Extract the (X, Y) coordinate from the center of the cell holding the provided text.  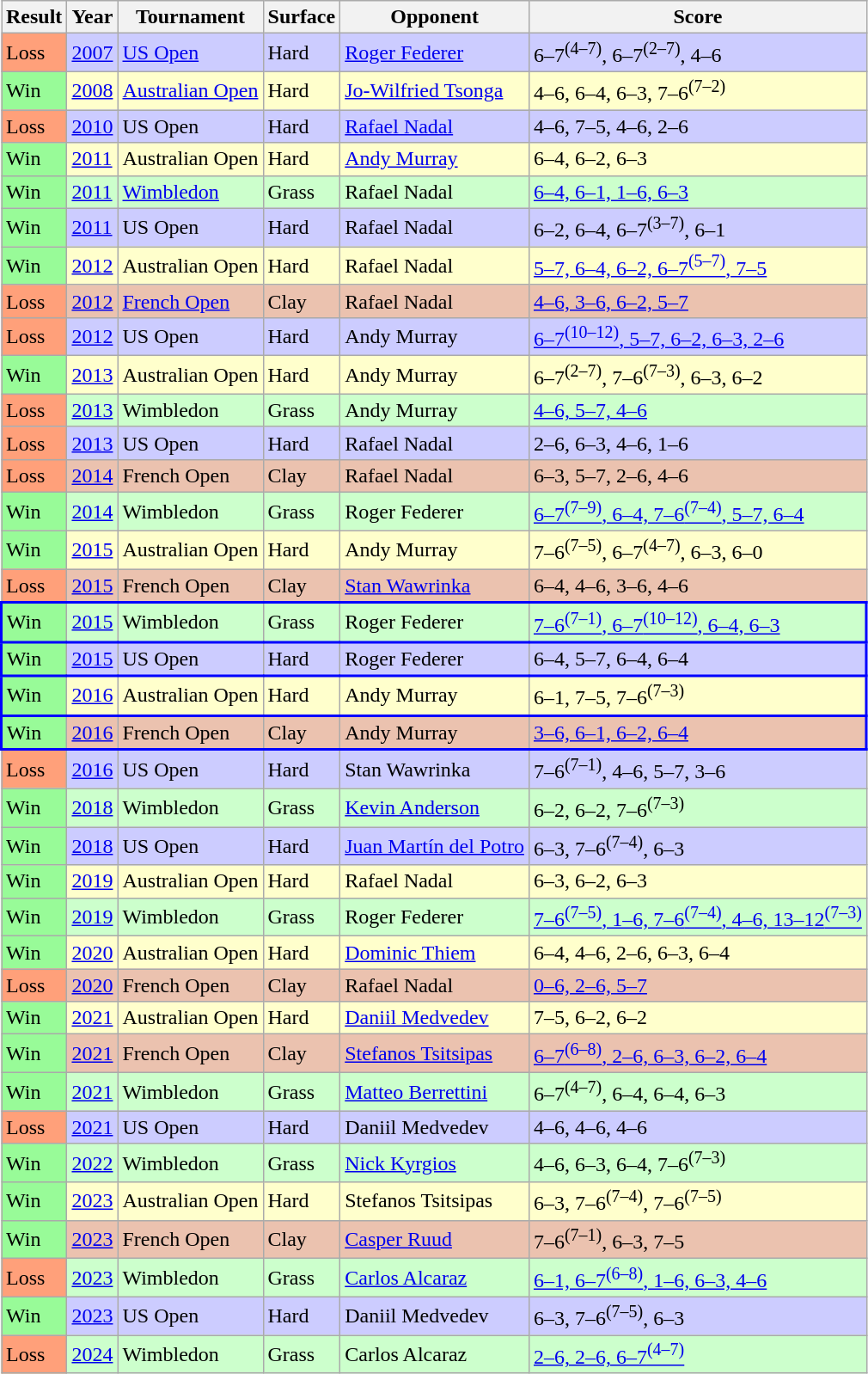
7–6(7–5), 1–6, 7–6(7–4), 4–6, 13–12(7–3) (698, 917)
6–7(7–9), 6–4, 7–6(7–4), 5–7, 6–4 (698, 512)
7–5, 6–2, 6–2 (698, 1018)
6–1, 6–7(6–8), 1–6, 6–3, 4–6 (698, 1278)
6–7(6–8), 2–6, 6–3, 6–2, 6–4 (698, 1054)
6–2, 6–4, 6–7(3–7), 6–1 (698, 227)
Juan Martín del Potro (435, 846)
6–3, 6–2, 6–3 (698, 881)
4–6, 4–6, 4–6 (698, 1127)
6–4, 4–6, 2–6, 6–3, 6–4 (698, 953)
6–2, 6–2, 7–6(7–3) (698, 808)
2007 (93, 53)
Matteo Berrettini (435, 1092)
Kevin Anderson (435, 808)
6–4, 6–2, 6–3 (698, 159)
6–7(4–7), 6–7(2–7), 4–6 (698, 53)
Nick Kyrgios (435, 1162)
7–6(7–1), 4–6, 5–7, 3–6 (698, 769)
4–6, 6–3, 6–4, 7–6(7–3) (698, 1162)
3–6, 6–1, 6–2, 6–4 (698, 733)
7–6(7–5), 6–7(4–7), 6–3, 6–0 (698, 550)
6–4, 4–6, 3–6, 4–6 (698, 586)
Casper Ruud (435, 1240)
2022 (93, 1162)
5–7, 6–4, 6–2, 6–7(5–7), 7–5 (698, 267)
6–4, 6–1, 1–6, 6–3 (698, 192)
4–6, 5–7, 4–6 (698, 410)
2008 (93, 91)
6–3, 7–6(7–4), 7–6(7–5) (698, 1202)
0–6, 2–6, 5–7 (698, 985)
7–6(7–1), 6–7(10–12), 6–4, 6–3 (698, 622)
Tournament (191, 17)
6–7(2–7), 7–6(7–3), 6–3, 6–2 (698, 375)
6–3, 5–7, 2–6, 4–6 (698, 476)
6–7(10–12), 5–7, 6–2, 6–3, 2–6 (698, 337)
Dominic Thiem (435, 953)
6–3, 7–6(7–4), 6–3 (698, 846)
Jo-Wilfried Tsonga (435, 91)
Opponent (435, 17)
2–6, 6–3, 4–6, 1–6 (698, 443)
6–1, 7–5, 7–6(7–3) (698, 696)
4–6, 7–5, 4–6, 2–6 (698, 126)
Year (93, 17)
Surface (302, 17)
Score (698, 17)
6–4, 5–7, 6–4, 6–4 (698, 659)
2010 (93, 126)
4–6, 6–4, 6–3, 7–6(7–2) (698, 91)
6–3, 7–6(7–5), 6–3 (698, 1316)
2024 (93, 1355)
7–6(7–1), 6–3, 7–5 (698, 1240)
Result (34, 17)
6–7(4–7), 6–4, 6–4, 6–3 (698, 1092)
4–6, 3–6, 6–2, 5–7 (698, 301)
2–6, 2–6, 6–7(4–7) (698, 1355)
